Pinpoint the cell where the given text exists, returning its (x, y) midpoint coordinate. 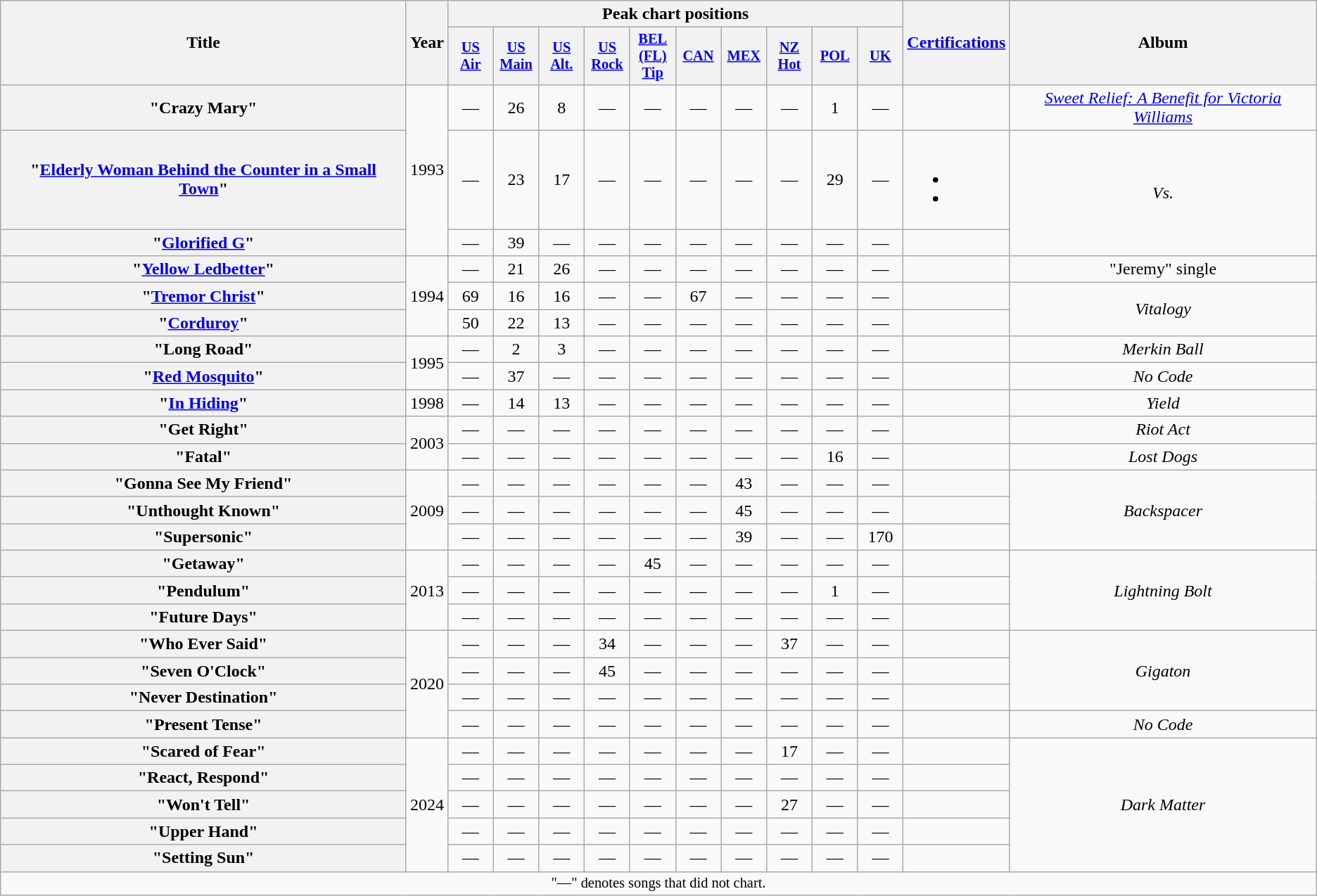
29 (834, 180)
"Never Destination" (204, 698)
23 (516, 180)
Yield (1163, 403)
1995 (426, 363)
22 (516, 323)
"Getaway" (204, 563)
"—" denotes songs that did not chart. (658, 883)
Riot Act (1163, 430)
14 (516, 403)
"Fatal" (204, 456)
Lightning Bolt (1163, 590)
"Scared of Fear" (204, 751)
2013 (426, 590)
Vs. (1163, 193)
MEX (744, 56)
US Main (516, 56)
Year (426, 43)
2024 (426, 805)
BEL(FL)Tip (653, 56)
"Crazy Mary" (204, 107)
2009 (426, 510)
Album (1163, 43)
"Setting Sun" (204, 858)
"Red Mosquito" (204, 376)
USAir (470, 56)
Certifications (957, 43)
2 (516, 350)
"Unthought Known" (204, 510)
"Get Right" (204, 430)
1998 (426, 403)
21 (516, 269)
"In Hiding" (204, 403)
POL (834, 56)
8 (561, 107)
170 (881, 537)
1993 (426, 170)
"React, Respond" (204, 778)
Dark Matter (1163, 805)
2020 (426, 684)
27 (789, 805)
Peak chart positions (675, 14)
2003 (426, 443)
"Who Ever Said" (204, 644)
"Jeremy" single (1163, 269)
43 (744, 483)
Sweet Relief: A Benefit for Victoria Williams (1163, 107)
"Won't Tell" (204, 805)
Lost Dogs (1163, 456)
UK (881, 56)
Merkin Ball (1163, 350)
"Gonna See My Friend" (204, 483)
3 (561, 350)
NZHot (789, 56)
"Tremor Christ" (204, 296)
Vitalogy (1163, 309)
"Present Tense" (204, 724)
USRock (608, 56)
CAN (698, 56)
"Elderly Woman Behind the Counter in a Small Town" (204, 180)
"Supersonic" (204, 537)
69 (470, 296)
"Corduroy" (204, 323)
"Upper Hand" (204, 831)
Gigaton (1163, 671)
Title (204, 43)
1994 (426, 296)
"Glorified G" (204, 243)
34 (608, 644)
50 (470, 323)
"Seven O'Clock" (204, 671)
"Long Road" (204, 350)
"Future Days" (204, 617)
USAlt. (561, 56)
Backspacer (1163, 510)
67 (698, 296)
"Yellow Ledbetter" (204, 269)
"Pendulum" (204, 590)
